Find where the given text appears and provide that cell's center as [X, Y] coordinate. 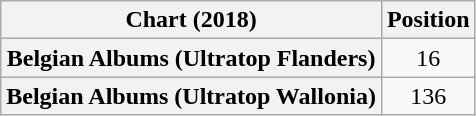
Belgian Albums (Ultratop Wallonia) [192, 96]
136 [428, 96]
Belgian Albums (Ultratop Flanders) [192, 58]
16 [428, 58]
Position [428, 20]
Chart (2018) [192, 20]
